Return the [X, Y] coordinate for the center point of the cell that contains the specified text.  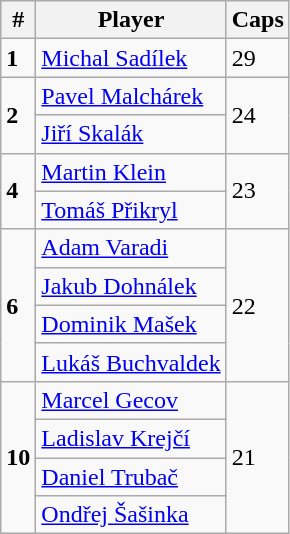
10 [18, 457]
Ondřej Šašinka [131, 515]
Martin Klein [131, 172]
4 [18, 191]
Player [131, 20]
Jiří Skalák [131, 134]
Adam Varadi [131, 248]
Daniel Trubač [131, 477]
21 [258, 457]
Ladislav Krejčí [131, 438]
Michal Sadílek [131, 58]
1 [18, 58]
Dominik Mašek [131, 324]
Marcel Gecov [131, 400]
24 [258, 115]
23 [258, 191]
Tomáš Přikryl [131, 210]
Jakub Dohnálek [131, 286]
6 [18, 305]
Caps [258, 20]
# [18, 20]
22 [258, 305]
Lukáš Buchvaldek [131, 362]
29 [258, 58]
Pavel Malchárek [131, 96]
2 [18, 115]
